Find where the given text appears and provide that cell's center as [X, Y] coordinate. 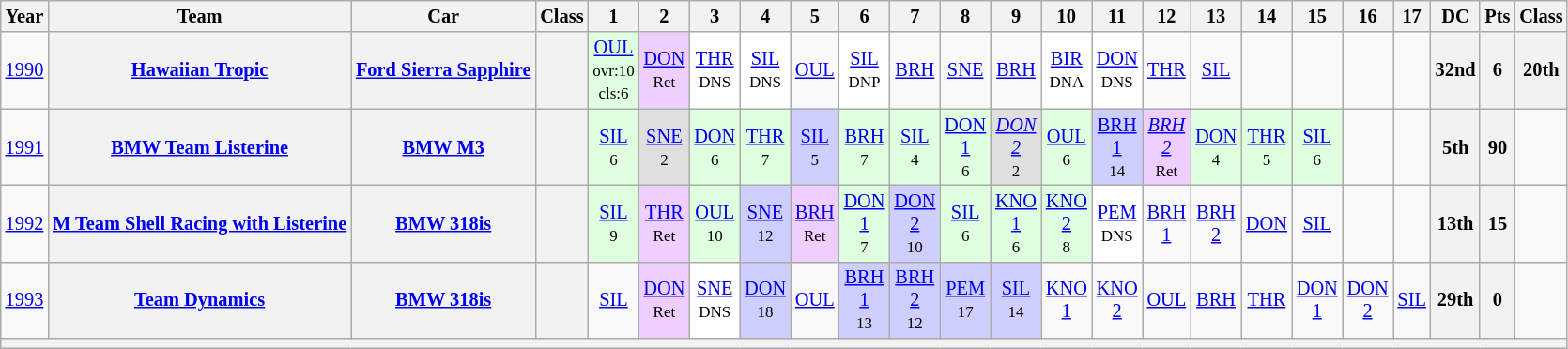
BRH7 [865, 147]
BRH113 [865, 300]
DON18 [765, 300]
PEM17 [965, 300]
DON4 [1216, 147]
Year [24, 16]
SILDNS [765, 70]
DONDNS [1117, 70]
SNEDNS [715, 300]
SNE [965, 70]
BRHRet [815, 223]
16 [1368, 16]
DON22 [1016, 147]
5 [815, 16]
Car [443, 16]
BMW Team Listerine [199, 147]
11 [1117, 16]
KNO1 [1067, 300]
THR5 [1267, 147]
9 [1016, 16]
3 [715, 16]
THR7 [765, 147]
1990 [24, 70]
BIRDNA [1067, 70]
SNE2 [664, 147]
OUL10 [715, 223]
DON1 [1317, 300]
13th [1455, 223]
32nd [1455, 70]
17 [1412, 16]
20th [1541, 70]
DON17 [865, 223]
PEMDNS [1117, 223]
2 [664, 16]
BRH1 [1167, 223]
SIL9 [613, 223]
DON6 [715, 147]
29th [1455, 300]
BRH2 [1216, 223]
10 [1067, 16]
DON [1267, 223]
Ford Sierra Sapphire [443, 70]
DON16 [965, 147]
OULovr:10cls:6 [613, 70]
DC [1455, 16]
4 [765, 16]
SIL4 [915, 147]
SILDNP [865, 70]
KNO28 [1067, 223]
THRDNS [715, 70]
8 [965, 16]
1992 [24, 223]
Team [199, 16]
0 [1497, 300]
THRRet [664, 223]
1 [613, 16]
OUL6 [1067, 147]
SIL14 [1016, 300]
Team Dynamics [199, 300]
BRH212 [915, 300]
Hawaiian Tropic [199, 70]
BRH114 [1117, 147]
DON2 [1368, 300]
12 [1167, 16]
90 [1497, 147]
KNO2 [1117, 300]
1993 [24, 300]
BMW M3 [443, 147]
5th [1455, 147]
SNE12 [765, 223]
13 [1216, 16]
M Team Shell Racing with Listerine [199, 223]
KNO16 [1016, 223]
BRH2Ret [1167, 147]
7 [915, 16]
14 [1267, 16]
1991 [24, 147]
DON210 [915, 223]
Pts [1497, 16]
SIL5 [815, 147]
